Identify which cell holds the provided text, then report its [X, Y] central coordinate. 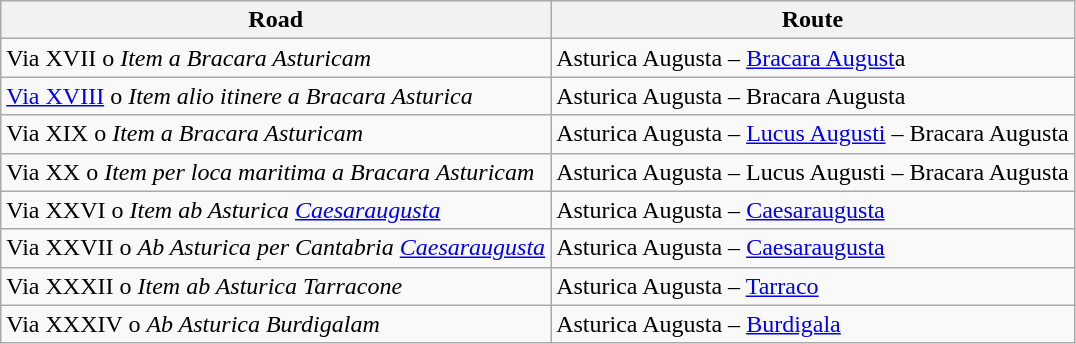
Asturica Augusta – Burdigala [813, 324]
Via XXXII o Item ab Asturica Tarracone [276, 286]
Asturica Augusta – Tarraco [813, 286]
Via XXVII o Ab Asturica per Cantabria Caesaraugusta [276, 248]
Via XXXIV o Ab Asturica Burdigalam [276, 324]
Route [813, 20]
Road [276, 20]
Via XXVI o Item ab Asturica Caesaraugusta [276, 210]
Via XIX o Item a Bracara Asturicam [276, 134]
Via XVIII o Item alio itinere a Bracara Asturica [276, 96]
Via XX o Item per loca maritima a Bracara Asturicam [276, 172]
Via XVII o Item a Bracara Asturicam [276, 58]
